Return the [X, Y] coordinate for the center point of the cell that contains the specified text.  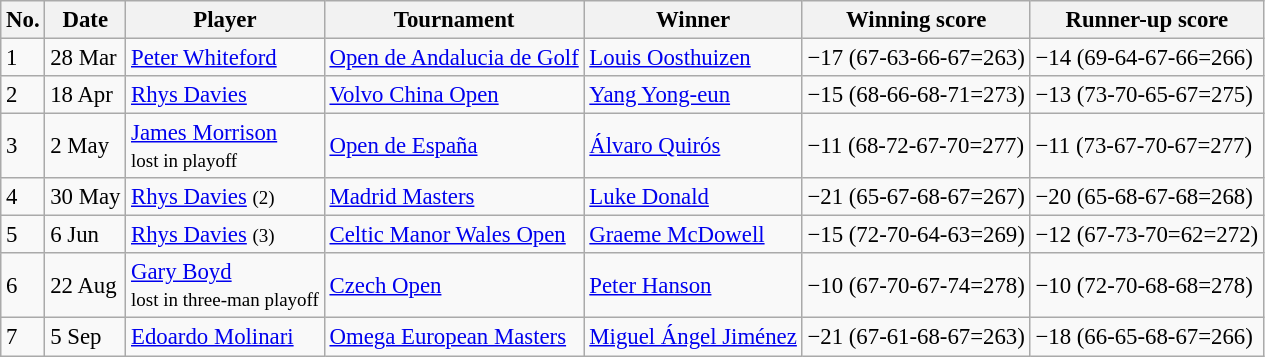
Player [225, 20]
Madrid Masters [454, 197]
Luke Donald [693, 197]
Runner-up score [1146, 20]
−11 (73-67-70-67=277) [1146, 146]
−21 (65-67-68-67=267) [916, 197]
−10 (72-70-68-68=278) [1146, 286]
2 May [86, 146]
Rhys Davies (2) [225, 197]
−14 (69-64-67-66=266) [1146, 58]
4 [23, 197]
Edoardo Molinari [225, 337]
−13 (73-70-65-67=275) [1146, 95]
Czech Open [454, 286]
Yang Yong-eun [693, 95]
−12 (67-73-70=62=272) [1146, 235]
Volvo China Open [454, 95]
Open de España [454, 146]
Louis Oosthuizen [693, 58]
1 [23, 58]
22 Aug [86, 286]
−10 (67-70-67-74=278) [916, 286]
6 [23, 286]
Gary Boydlost in three-man playoff [225, 286]
30 May [86, 197]
Álvaro Quirós [693, 146]
Tournament [454, 20]
Winning score [916, 20]
−20 (65-68-67-68=268) [1146, 197]
7 [23, 337]
Peter Hanson [693, 286]
Graeme McDowell [693, 235]
−15 (72-70-64-63=269) [916, 235]
−17 (67-63-66-67=263) [916, 58]
Peter Whiteford [225, 58]
Date [86, 20]
Open de Andalucia de Golf [454, 58]
−15 (68-66-68-71=273) [916, 95]
6 Jun [86, 235]
Miguel Ángel Jiménez [693, 337]
5 [23, 235]
28 Mar [86, 58]
Rhys Davies (3) [225, 235]
Winner [693, 20]
−18 (66-65-68-67=266) [1146, 337]
3 [23, 146]
Rhys Davies [225, 95]
−11 (68-72-67-70=277) [916, 146]
5 Sep [86, 337]
James Morrisonlost in playoff [225, 146]
Omega European Masters [454, 337]
−21 (67-61-68-67=263) [916, 337]
18 Apr [86, 95]
2 [23, 95]
Celtic Manor Wales Open [454, 235]
No. [23, 20]
